Locate the cell with the specified text and output its (X, Y) center coordinate. 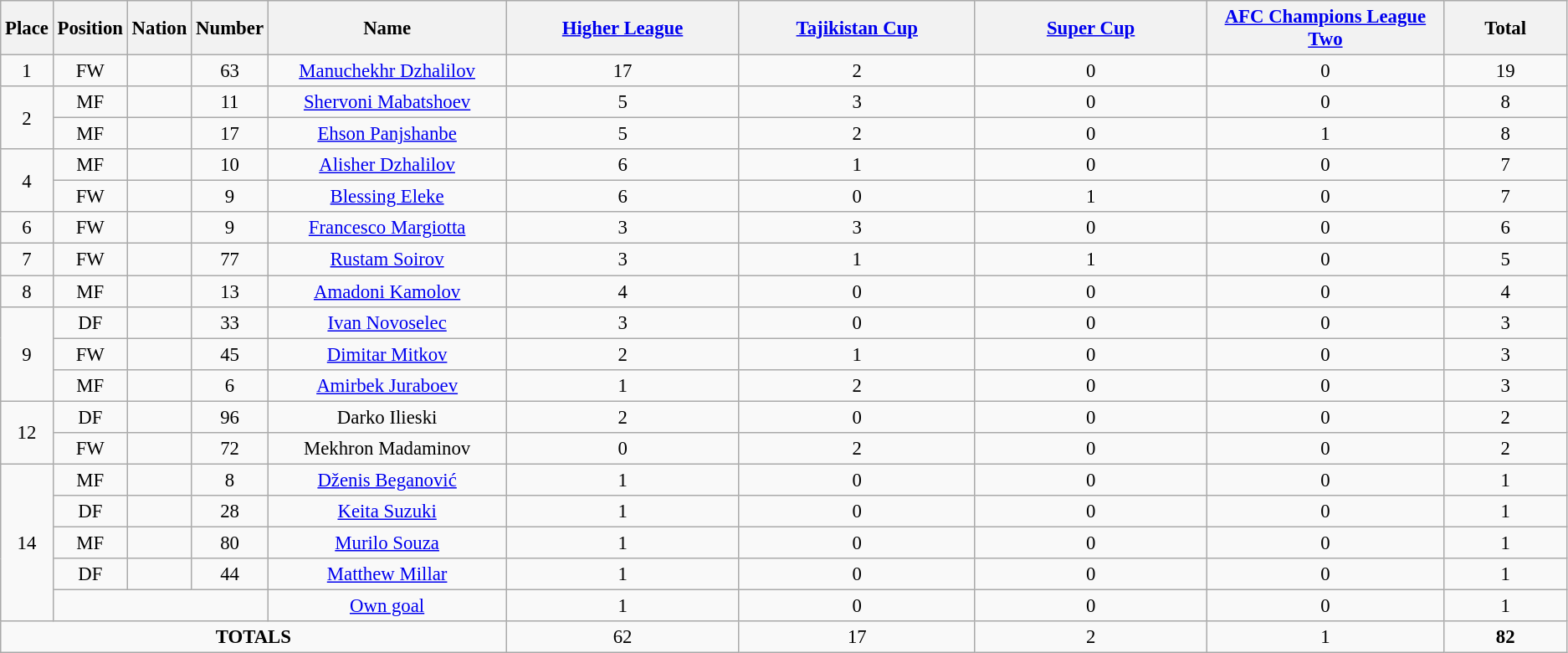
Own goal (387, 606)
Number (230, 28)
Amirbek Juraboev (387, 385)
Mekhron Madaminov (387, 449)
11 (230, 102)
Darko Ilieski (387, 417)
Amadoni Kamolov (387, 291)
Nation (159, 28)
AFC Champions League Two (1325, 28)
45 (230, 354)
19 (1506, 71)
Ehson Panjshanbe (387, 134)
Shervoni Mabatshoev (387, 102)
12 (27, 432)
80 (230, 542)
10 (230, 165)
77 (230, 260)
Alisher Dzhalilov (387, 165)
Name (387, 28)
Rustam Soirov (387, 260)
96 (230, 417)
33 (230, 322)
Ivan Novoselec (387, 322)
44 (230, 574)
Manuchekhr Dzhalilov (387, 71)
28 (230, 512)
Place (27, 28)
Dženis Beganović (387, 480)
82 (1506, 637)
Higher League (623, 28)
63 (230, 71)
Dimitar Mitkov (387, 354)
Keita Suzuki (387, 512)
Tajikistan Cup (857, 28)
TOTALS (254, 637)
62 (623, 637)
Position (90, 28)
Murilo Souza (387, 542)
Total (1506, 28)
Blessing Eleke (387, 197)
Francesco Margiotta (387, 229)
14 (27, 542)
13 (230, 291)
Matthew Millar (387, 574)
72 (230, 449)
Super Cup (1090, 28)
